Detect which cell encompasses the target text, then output its [X, Y] center coordinate. 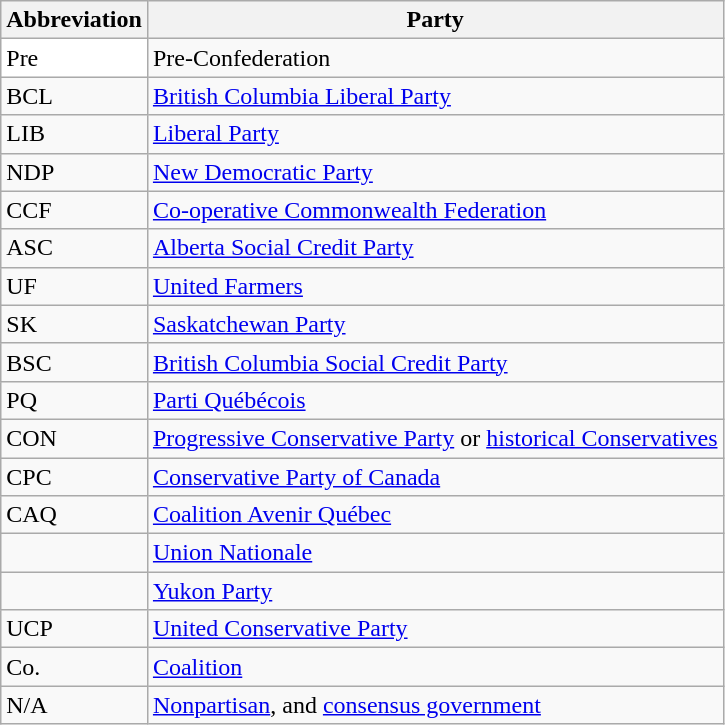
Alberta Social Credit Party [435, 248]
Liberal Party [435, 134]
Coalition Avenir Québec [435, 515]
Co. [74, 667]
CCF [74, 210]
CAQ [74, 515]
Union Nationale [435, 553]
UCP [74, 629]
Progressive Conservative Party or historical Conservatives [435, 438]
British Columbia Social Credit Party [435, 362]
Yukon Party [435, 591]
CPC [74, 477]
BCL [74, 96]
Abbreviation [74, 20]
CON [74, 438]
United Conservative Party [435, 629]
Nonpartisan, and consensus government [435, 705]
Party [435, 20]
Co-operative Commonwealth Federation [435, 210]
United Farmers [435, 286]
Parti Québécois [435, 400]
N/A [74, 705]
Pre-Confederation [435, 58]
PQ [74, 400]
BSC [74, 362]
ASC [74, 248]
Conservative Party of Canada [435, 477]
Pre [74, 58]
UF [74, 286]
Coalition [435, 667]
Saskatchewan Party [435, 324]
British Columbia Liberal Party [435, 96]
NDP [74, 172]
New Democratic Party [435, 172]
LIB [74, 134]
SK [74, 324]
